Provide the [x, y] coordinate of the cell's center where the given text is located.  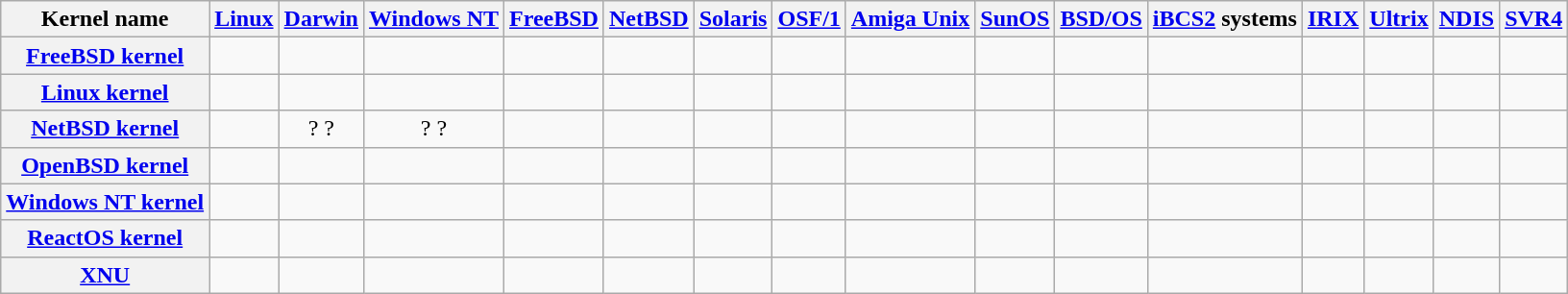
iBCS2 systems [1224, 19]
Darwin [321, 19]
FreeBSD kernel [106, 56]
Kernel name [106, 19]
SunOS [1015, 19]
SVR4 [1533, 19]
Ultrix [1399, 19]
Linux kernel [106, 92]
Windows NT [433, 19]
OpenBSD kernel [106, 165]
Amiga Unix [910, 19]
IRIX [1333, 19]
NDIS [1466, 19]
FreeBSD [554, 19]
BSD/OS [1101, 19]
NetBSD kernel [106, 129]
OSF/1 [809, 19]
Solaris [733, 19]
Windows NT kernel [106, 202]
XNU [106, 275]
Linux [244, 19]
NetBSD [649, 19]
ReactOS kernel [106, 238]
